Scan for the cell matching the given text and deliver its [X, Y] coordinate at center. 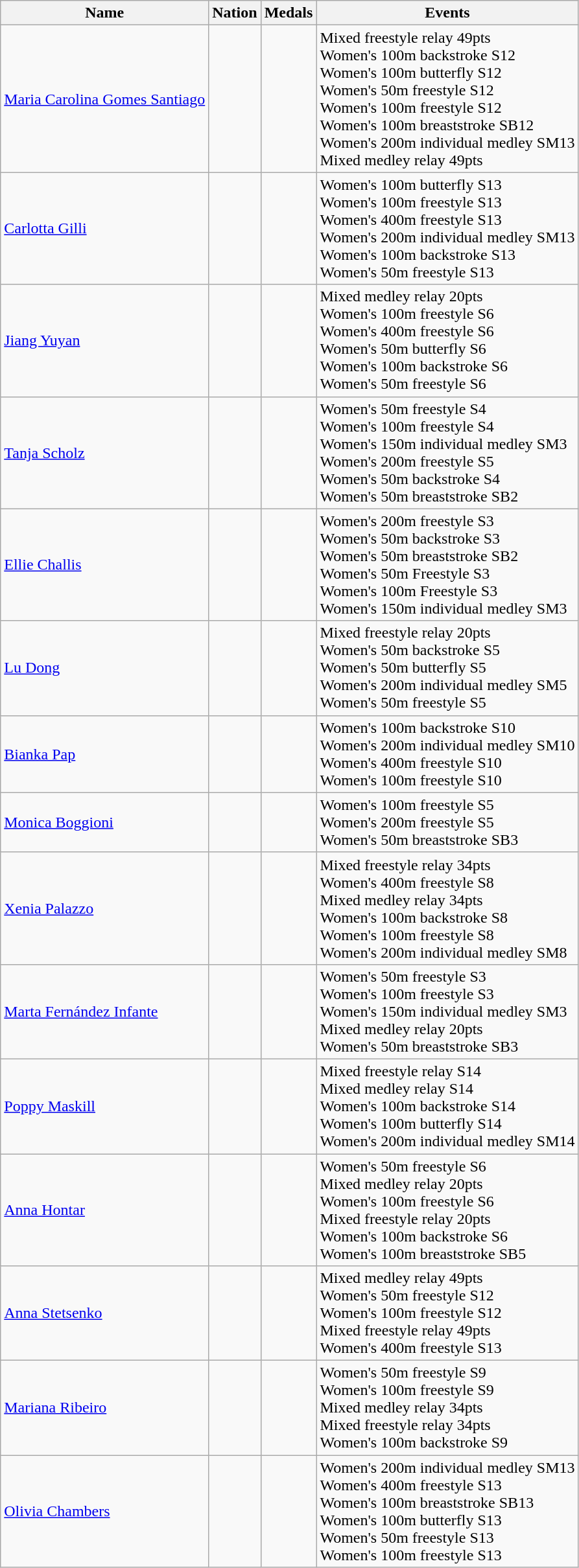
Women's 100m backstroke S10Women's 200m individual medley SM10Women's 400m freestyle S10Women's 100m freestyle S10 [447, 754]
Mixed freestyle relay S14Mixed medley relay S14Women's 100m backstroke S14Women's 100m butterfly S14Women's 200m individual medley SM14 [447, 1106]
Maria Carolina Gomes Santiago [105, 98]
Events [447, 13]
Lu Dong [105, 668]
Women's 50m freestyle S3Women's 100m freestyle S3Women's 150m individual medley SM3Mixed medley relay 20ptsWomen's 50m breaststroke SB3 [447, 1011]
Anna Hontar [105, 1209]
Mixed medley relay 20ptsWomen's 100m freestyle S6Women's 400m freestyle S6Women's 50m butterfly S6Women's 100m backstroke S6Women's 50m freestyle S6 [447, 341]
Carlotta Gilli [105, 228]
Ellie Challis [105, 565]
Medals [289, 13]
Monica Boggioni [105, 822]
Xenia Palazzo [105, 908]
Marta Fernández Infante [105, 1011]
Anna Stetsenko [105, 1313]
Women's 50m freestyle S9Women's 100m freestyle S9Mixed medley relay 34ptsMixed freestyle relay 34ptsWomen's 100m backstroke S9 [447, 1408]
Women's 100m freestyle S5Women's 200m freestyle S5 Women's 50m breaststroke SB3 [447, 822]
Mixed freestyle relay 20ptsWomen's 50m backstroke S5Women's 50m butterfly S5Women's 200m individual medley SM5Women's 50m freestyle S5 [447, 668]
Mixed medley relay 49ptsWomen's 50m freestyle S12Women's 100m freestyle S12Mixed freestyle relay 49ptsWomen's 400m freestyle S13 [447, 1313]
Name [105, 13]
Mariana Ribeiro [105, 1408]
Nation [235, 13]
Olivia Chambers [105, 1511]
Bianka Pap [105, 754]
Poppy Maskill [105, 1106]
Jiang Yuyan [105, 341]
Tanja Scholz [105, 452]
